Capture the cell that displays the provided text and extract its (X, Y) central coordinate. 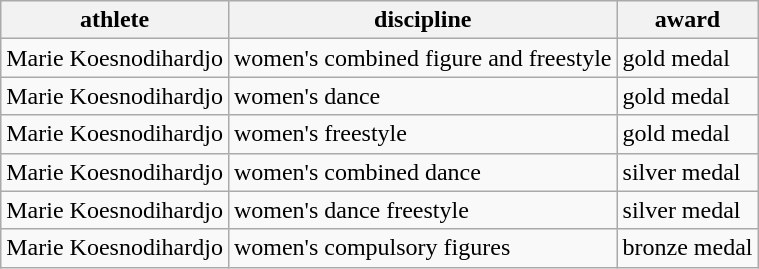
award (688, 20)
women's dance freestyle (422, 210)
women's compulsory figures (422, 248)
women's combined figure and freestyle (422, 58)
women's freestyle (422, 134)
discipline (422, 20)
women's dance (422, 96)
bronze medal (688, 248)
athlete (115, 20)
women's combined dance (422, 172)
